For the text-containing cell, return its midpoint in (x, y) coordinate format. 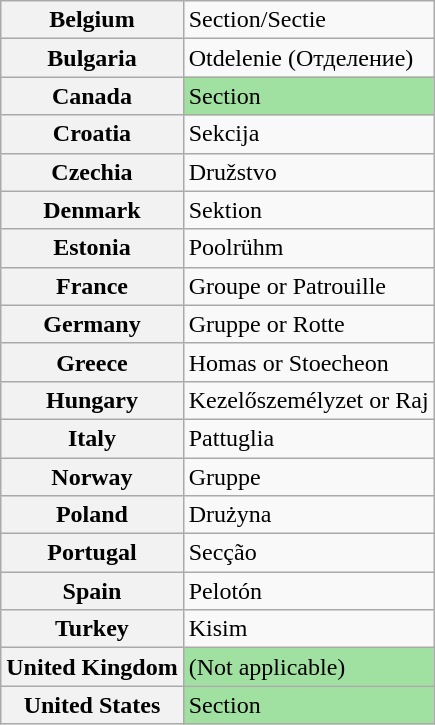
Croatia (92, 134)
Poolrühm (308, 248)
Sektion (308, 210)
Gruppe or Rotte (308, 324)
Pattuglia (308, 438)
Portugal (92, 553)
Estonia (92, 248)
Turkey (92, 629)
United Kingdom (92, 667)
Kisim (308, 629)
Norway (92, 477)
(Not applicable) (308, 667)
Groupe or Patrouille (308, 286)
Pelotón (308, 591)
Czechia (92, 172)
Germany (92, 324)
Secção (308, 553)
Kezelőszemélyzet or Raj (308, 400)
United States (92, 705)
Hungary (92, 400)
Greece (92, 362)
Canada (92, 96)
Drużyna (308, 515)
Poland (92, 515)
Homas or Stoecheon (308, 362)
Denmark (92, 210)
Belgium (92, 20)
Sekcija (308, 134)
Gruppe (308, 477)
Otdelenie (Отделение) (308, 58)
Spain (92, 591)
France (92, 286)
Družstvo (308, 172)
Bulgaria (92, 58)
Section/Sectie (308, 20)
Italy (92, 438)
